Output the [x, y] coordinate of the center of the cell containing the given text.  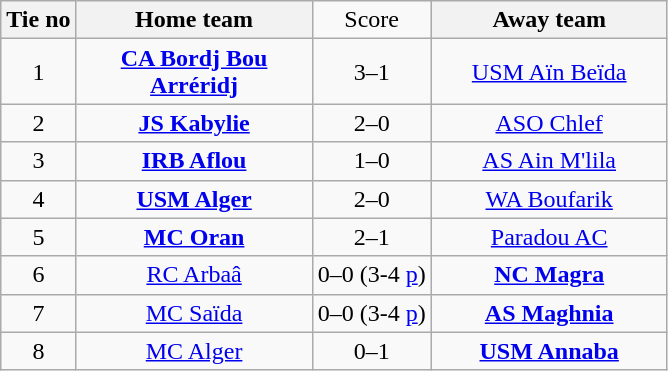
2–1 [372, 237]
USM Annaba [549, 351]
Away team [549, 20]
AS Ain M'lila [549, 161]
MC Saïda [194, 313]
2 [38, 123]
8 [38, 351]
ASO Chlef [549, 123]
RC Arbaâ [194, 275]
Home team [194, 20]
1–0 [372, 161]
USM Alger [194, 199]
4 [38, 199]
WA Boufarik [549, 199]
3–1 [372, 72]
Score [372, 20]
7 [38, 313]
0–1 [372, 351]
NC Magra [549, 275]
5 [38, 237]
1 [38, 72]
USM Aïn Beïda [549, 72]
JS Kabylie [194, 123]
MC Alger [194, 351]
Paradou AC [549, 237]
Tie no [38, 20]
CA Bordj Bou Arréridj [194, 72]
IRB Aflou [194, 161]
6 [38, 275]
AS Maghnia [549, 313]
3 [38, 161]
MC Oran [194, 237]
